Determine the [X, Y] coordinate at the center of the cell enclosing the given text.  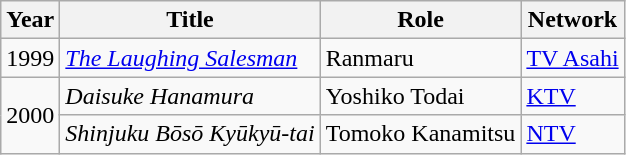
2000 [30, 115]
NTV [572, 134]
Tomoko Kanamitsu [420, 134]
Daisuke Hanamura [190, 96]
The Laughing Salesman [190, 58]
Yoshiko Todai [420, 96]
Year [30, 20]
Network [572, 20]
Title [190, 20]
TV Asahi [572, 58]
Ranmaru [420, 58]
1999 [30, 58]
Role [420, 20]
KTV [572, 96]
Shinjuku Bōsō Kyūkyū-tai [190, 134]
